Identify which cell holds the provided text, then report its [x, y] central coordinate. 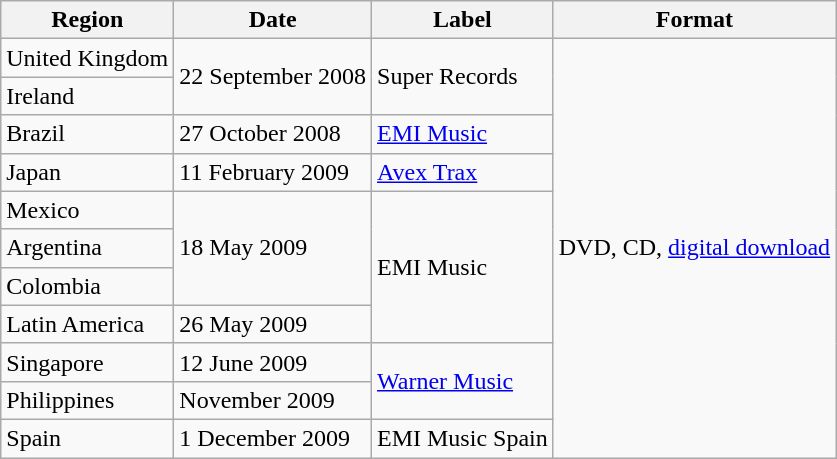
Philippines [88, 400]
22 September 2008 [273, 77]
Super Records [463, 77]
DVD, CD, digital download [694, 248]
Date [273, 20]
26 May 2009 [273, 324]
1 December 2009 [273, 438]
Latin America [88, 324]
27 October 2008 [273, 134]
Japan [88, 172]
Ireland [88, 96]
11 February 2009 [273, 172]
Warner Music [463, 381]
12 June 2009 [273, 362]
Spain [88, 438]
United Kingdom [88, 58]
Brazil [88, 134]
18 May 2009 [273, 248]
Format [694, 20]
Argentina [88, 248]
Label [463, 20]
Avex Trax [463, 172]
EMI Music Spain [463, 438]
Mexico [88, 210]
Region [88, 20]
Colombia [88, 286]
Singapore [88, 362]
November 2009 [273, 400]
